Determine the (x, y) coordinate at the center of the cell enclosing the given text.  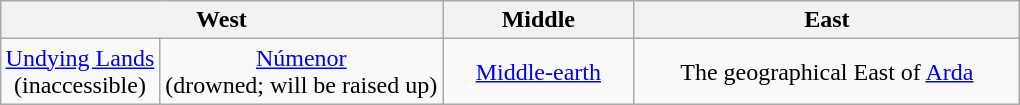
West (222, 20)
Middle-earth (538, 72)
East (827, 20)
Middle (538, 20)
Undying Lands(inaccessible) (80, 72)
Númenor(drowned; will be raised up) (302, 72)
The geographical East of Arda (827, 72)
